Scan for the cell matching the given text and deliver its (X, Y) coordinate at center. 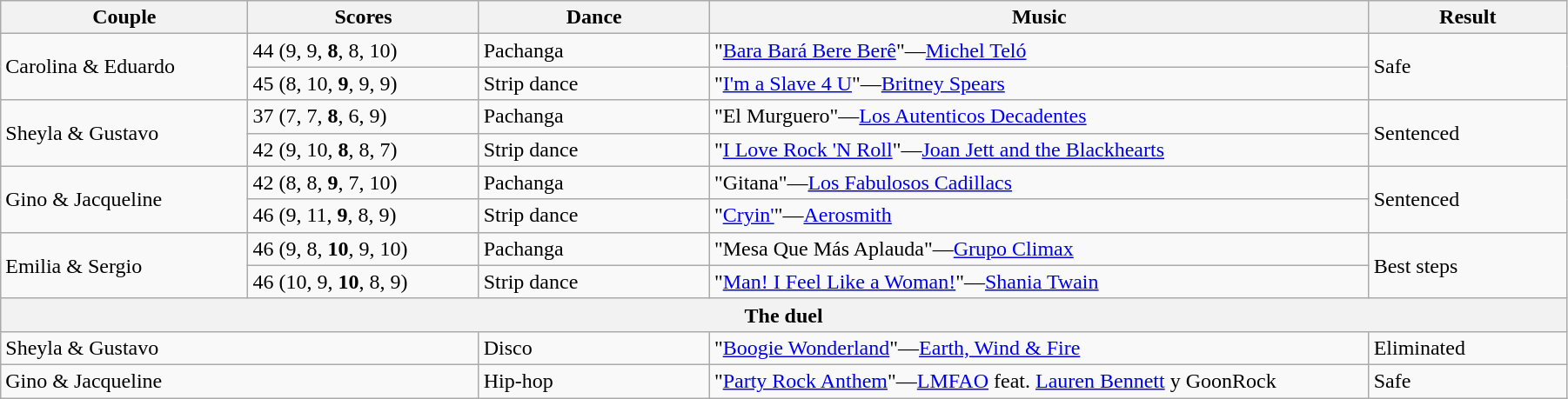
The duel (784, 315)
44 (9, 9, 8, 8, 10) (364, 50)
Best steps (1467, 265)
Hip-hop (593, 381)
"Party Rock Anthem"—LMFAO feat. Lauren Bennett y GoonRock (1039, 381)
46 (9, 11, 9, 8, 9) (364, 216)
37 (7, 7, 8, 6, 9) (364, 116)
Couple (124, 17)
46 (9, 8, 10, 9, 10) (364, 249)
"Gitana"—Los Fabulosos Cadillacs (1039, 183)
"Mesa Que Más Aplauda"—Grupo Climax (1039, 249)
Result (1467, 17)
"El Murguero"—Los Autenticos Decadentes (1039, 116)
"Man! I Feel Like a Woman!"—Shania Twain (1039, 282)
46 (10, 9, 10, 8, 9) (364, 282)
Eliminated (1467, 348)
Carolina & Eduardo (124, 67)
Emilia & Sergio (124, 265)
45 (8, 10, 9, 9, 9) (364, 83)
Scores (364, 17)
42 (9, 10, 8, 8, 7) (364, 150)
Music (1039, 17)
Dance (593, 17)
42 (8, 8, 9, 7, 10) (364, 183)
Disco (593, 348)
"Boogie Wonderland"—Earth, Wind & Fire (1039, 348)
"Bara Bará Bere Berê"—Michel Teló (1039, 50)
"Cryin'"—Aerosmith (1039, 216)
"I Love Rock 'N Roll"—Joan Jett and the Blackhearts (1039, 150)
"I'm a Slave 4 U"—Britney Spears (1039, 83)
